Return the (X, Y) coordinate for the center point of the cell that contains the specified text.  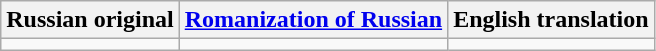
English translation (551, 20)
Russian original (90, 20)
Romanization of Russian (313, 20)
